Detect which cell encompasses the target text, then output its [x, y] center coordinate. 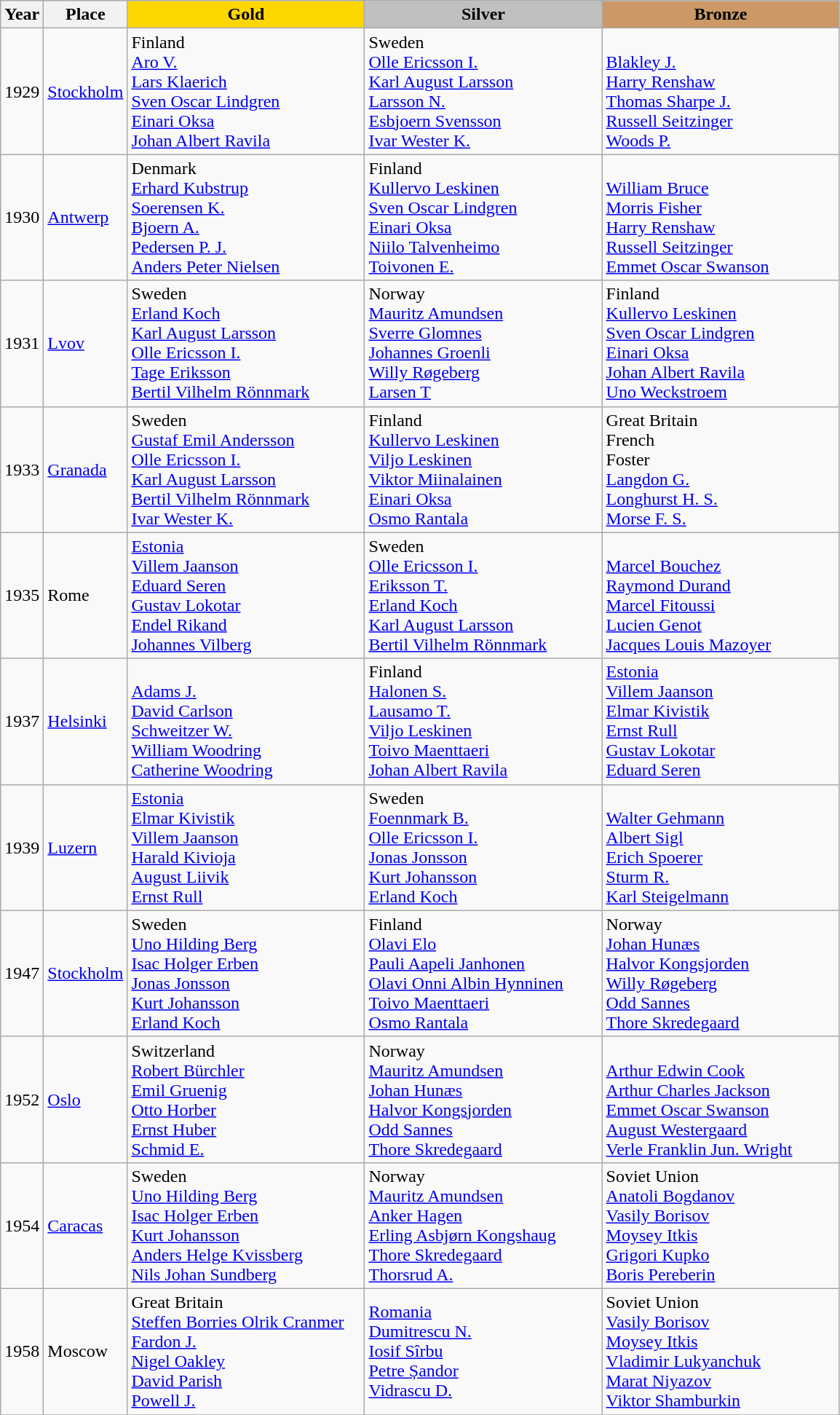
SwedenGustaf Emil AnderssonOlle Ericsson I.Karl August LarssonBertil Vilhelm RönnmarkIvar Wester K. [246, 469]
NorwayMauritz AmundsenSverre GlomnesJohannes GroenliWilly RøgebergLarsen T [483, 344]
Walter GehmannAlbert SiglErich SpoererSturm R.Karl Steigelmann [721, 848]
SwedenUno Hilding BergIsac Holger ErbenKurt JohanssonAnders Helge KvissbergNils Johan Sundberg [246, 1225]
NorwayMauritz AmundsenAnker HagenErling Asbjørn KongshaugThore SkredegaardThorsrud A. [483, 1225]
Blakley J.Harry RenshawThomas Sharpe J.Russell SeitzingerWoods P. [721, 92]
DenmarkErhard KubstrupSoerensen K.Bjoern A.Pedersen P. J.Anders Peter Nielsen [246, 217]
1947 [22, 973]
Luzern [86, 848]
SwitzerlandRobert BürchlerEmil GruenigOtto HorberErnst HuberSchmid E. [246, 1100]
Arthur Edwin CookArthur Charles JacksonEmmet Oscar SwansonAugust WestergaardVerle Franklin Jun. Wright [721, 1100]
Year [22, 15]
FinlandAro V.Lars KlaerichSven Oscar LindgrenEinari OksaJohan Albert Ravila [246, 92]
SwedenUno Hilding BergIsac Holger ErbenJonas JonssonKurt JohanssonErland Koch [246, 973]
FinlandKullervo LeskinenViljo LeskinenViktor MiinalainenEinari OksaOsmo Rantala [483, 469]
1929 [22, 92]
1937 [22, 721]
SwedenErland KochKarl August LarssonOlle Ericsson I.Tage ErikssonBertil Vilhelm Rönnmark [246, 344]
FinlandKullervo LeskinenSven Oscar LindgrenEinari OksaNiilo TalvenheimoToivonen E. [483, 217]
Soviet UnionAnatoli BogdanovVasily BorisovMoysey ItkisGrigori KupkoBoris Pereberin [721, 1225]
William BruceMorris FisherHarry RenshawRussell SeitzingerEmmet Oscar Swanson [721, 217]
1931 [22, 344]
SwedenOlle Ericsson I.Karl August LarssonLarsson N.Esbjoern SvenssonIvar Wester K. [483, 92]
Rome [86, 596]
1954 [22, 1225]
Bronze [721, 15]
Marcel BouchezRaymond DurandMarcel FitoussiLucien GenotJacques Louis Mazoyer [721, 596]
Gold [246, 15]
Helsinki [86, 721]
Silver [483, 15]
Place [86, 15]
1939 [22, 848]
SwedenOlle Ericsson I.Eriksson T.Erland KochKarl August LarssonBertil Vilhelm Rönnmark [483, 596]
1958 [22, 1352]
Great BritainFrenchFosterLangdon G.Longhurst H. S.Morse F. S. [721, 469]
EstoniaElmar KivistikVillem JaansonHarald KiviojaAugust LiivikErnst Rull [246, 848]
Soviet UnionVasily BorisovMoysey ItkisVladimir LukyanchukMarat NiyazovViktor Shamburkin [721, 1352]
1933 [22, 469]
EstoniaVillem JaansonElmar KivistikErnst RullGustav LokotarEduard Seren [721, 721]
RomaniaDumitrescu N.Iosif SîrbuPetre ȘandorVidrascu D. [483, 1352]
1952 [22, 1100]
1930 [22, 217]
Antwerp [86, 217]
Caracas [86, 1225]
Oslo [86, 1100]
FinlandHalonen S.Lausamo T.Viljo LeskinenToivo MaenttaeriJohan Albert Ravila [483, 721]
SwedenFoennmark B.Olle Ericsson I.Jonas JonssonKurt JohanssonErland Koch [483, 848]
FinlandKullervo LeskinenSven Oscar LindgrenEinari OksaJohan Albert RavilaUno Weckstroem [721, 344]
NorwayJohan HunæsHalvor KongsjordenWilly RøgebergOdd SannesThore Skredegaard [721, 973]
Moscow [86, 1352]
FinlandOlavi EloPauli Aapeli JanhonenOlavi Onni Albin HynninenToivo MaenttaeriOsmo Rantala [483, 973]
EstoniaVillem JaansonEduard SerenGustav LokotarEndel RikandJohannes Vilberg [246, 596]
1935 [22, 596]
Lvov [86, 344]
NorwayMauritz AmundsenJohan HunæsHalvor KongsjordenOdd SannesThore Skredegaard [483, 1100]
Granada [86, 469]
Adams J.David CarlsonSchweitzer W.William WoodringCatherine Woodring [246, 721]
Great BritainSteffen Borries Olrik CranmerFardon J.Nigel OakleyDavid ParishPowell J. [246, 1352]
